Return [x, y] of the center of cell containing provided text 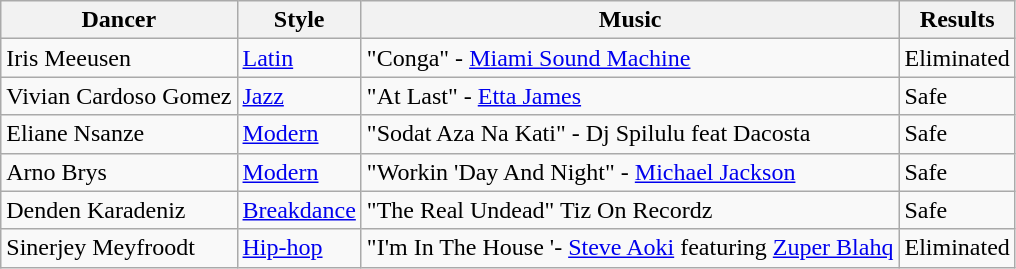
Latin [299, 58]
Eliane Nsanze [119, 134]
Jazz [299, 96]
Vivian Cardoso Gomez [119, 96]
"At Last" - Etta James [630, 96]
"Sodat Aza Na Kati" - Dj Spilulu feat Dacosta [630, 134]
Style [299, 20]
Dancer [119, 20]
Denden Karadeniz [119, 210]
"Conga" - Miami Sound Machine [630, 58]
Arno Brys [119, 172]
Breakdance [299, 210]
"Workin 'Day And Night" - Michael Jackson [630, 172]
Iris Meeusen [119, 58]
Sinerjey Meyfroodt [119, 248]
"The Real Undead" Tiz On Recordz [630, 210]
Hip-hop [299, 248]
Music [630, 20]
Results [957, 20]
"I'm In The House '- Steve Aoki featuring Zuper Blahq [630, 248]
